From the cell containing the given text, extract its center point as [X, Y] coordinate. 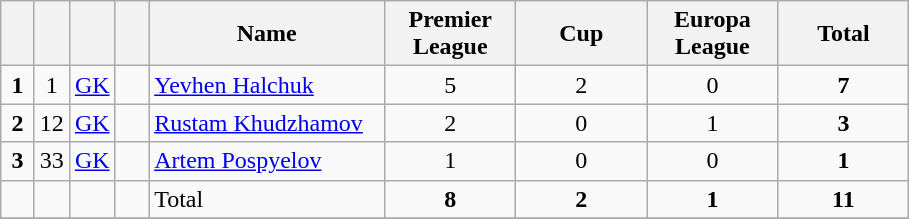
Premier League [450, 34]
7 [844, 85]
Yevhen Halchuk [267, 85]
12 [52, 123]
5 [450, 85]
Cup [582, 34]
8 [450, 199]
11 [844, 199]
Name [267, 34]
Europa League [712, 34]
Rustam Khudzhamov [267, 123]
33 [52, 161]
Artem Pospyelov [267, 161]
